Determine the (X, Y) coordinate at the center of the cell enclosing the given text.  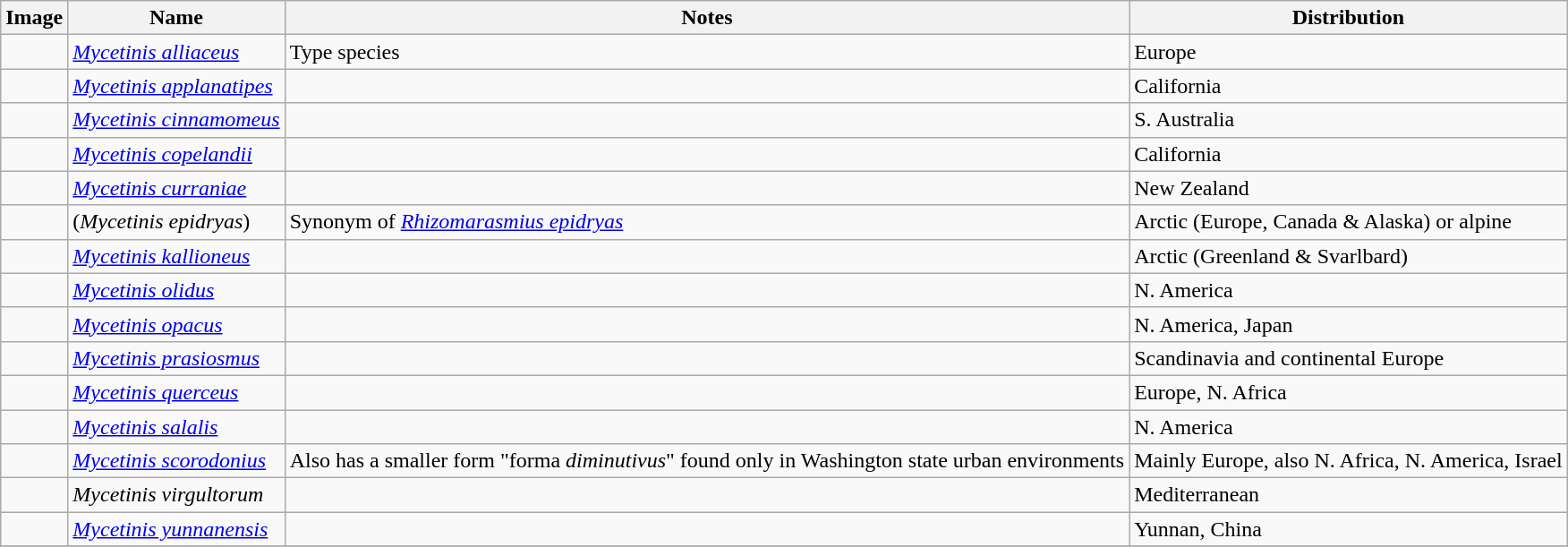
Mediterranean (1349, 495)
Mycetinis curraniae (176, 188)
Yunnan, China (1349, 529)
Mycetinis cinnamomeus (176, 120)
Notes (707, 18)
Mycetinis copelandii (176, 154)
Image (34, 18)
(Mycetinis epidryas) (176, 222)
New Zealand (1349, 188)
Scandinavia and continental Europe (1349, 358)
Mycetinis alliaceus (176, 52)
Mycetinis olidus (176, 290)
Also has a smaller form "forma diminutivus" found only in Washington state urban environments (707, 461)
Europe, N. Africa (1349, 392)
Mycetinis salalis (176, 427)
Mycetinis kallioneus (176, 256)
Mycetinis virgultorum (176, 495)
Mycetinis applanatipes (176, 86)
Mycetinis opacus (176, 324)
Europe (1349, 52)
Arctic (Greenland & Svarlbard) (1349, 256)
N. America, Japan (1349, 324)
Arctic (Europe, Canada & Alaska) or alpine (1349, 222)
Name (176, 18)
Synonym of Rhizomarasmius epidryas (707, 222)
Mycetinis querceus (176, 392)
Mycetinis prasiosmus (176, 358)
S. Australia (1349, 120)
Mycetinis yunnanensis (176, 529)
Distribution (1349, 18)
Mycetinis scorodonius (176, 461)
Mainly Europe, also N. Africa, N. America, Israel (1349, 461)
Type species (707, 52)
